Scan for the cell matching the given text and deliver its (X, Y) coordinate at center. 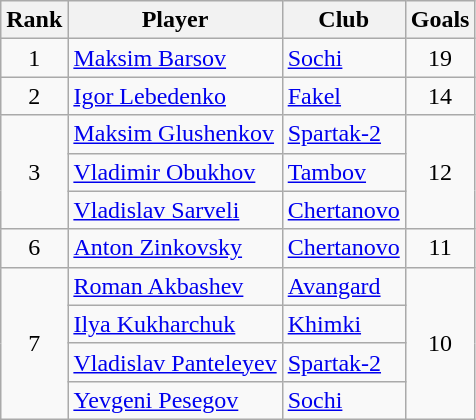
Maksim Glushenkov (175, 134)
Igor Lebedenko (175, 96)
Vladislav Sarveli (175, 210)
2 (34, 96)
Vladislav Panteleyev (175, 362)
11 (440, 248)
Goals (440, 20)
12 (440, 172)
Avangard (344, 286)
10 (440, 343)
Vladimir Obukhov (175, 172)
Khimki (344, 324)
Roman Akbashev (175, 286)
Tambov (344, 172)
6 (34, 248)
1 (34, 58)
Maksim Barsov (175, 58)
Rank (34, 20)
19 (440, 58)
14 (440, 96)
Yevgeni Pesegov (175, 400)
3 (34, 172)
Fakel (344, 96)
Club (344, 20)
Player (175, 20)
7 (34, 343)
Ilya Kukharchuk (175, 324)
Anton Zinkovsky (175, 248)
